Find where the given text appears and provide that cell's center as (X, Y) coordinate. 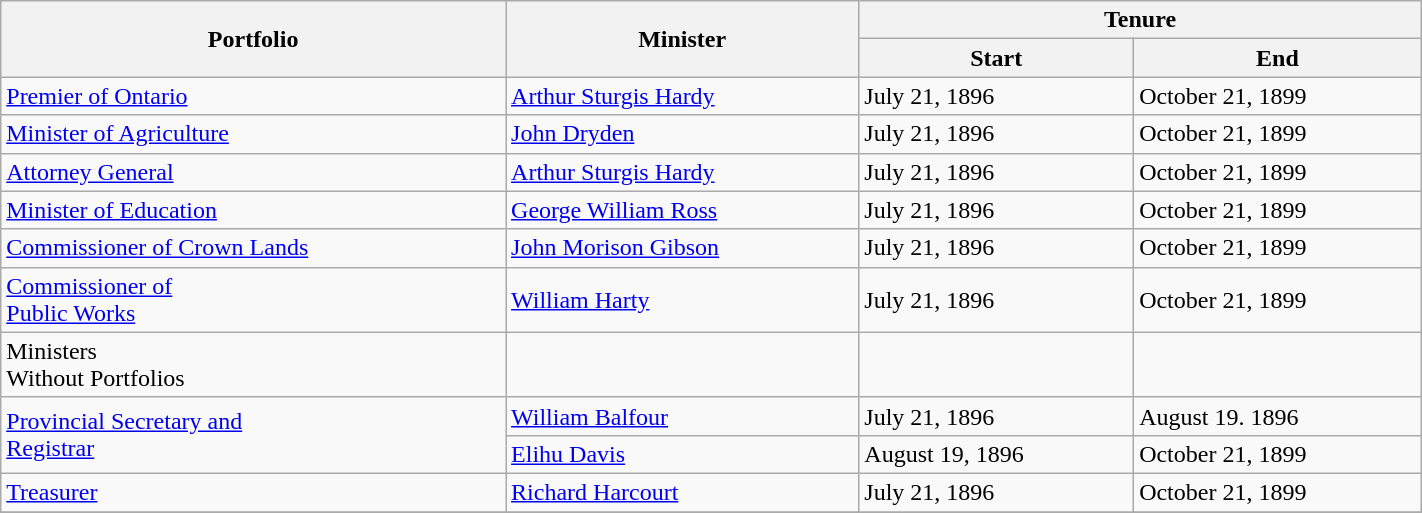
Ministers Without Portfolios (254, 364)
Treasurer (254, 492)
Richard Harcourt (682, 492)
Provincial Secretary and Registrar (254, 435)
William Harty (682, 300)
Minister of Education (254, 210)
Commissioner of Public Works (254, 300)
August 19. 1896 (1278, 416)
Portfolio (254, 39)
Minister of Agriculture (254, 134)
Tenure (1140, 20)
Start (996, 58)
Attorney General (254, 172)
John Dryden (682, 134)
August 19, 1896 (996, 454)
William Balfour (682, 416)
Elihu Davis (682, 454)
John Morison Gibson (682, 248)
Premier of Ontario (254, 96)
Minister (682, 39)
Commissioner of Crown Lands (254, 248)
End (1278, 58)
George William Ross (682, 210)
